Determine the (X, Y) coordinate at the center of the cell enclosing the given text.  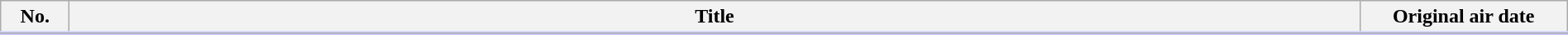
Title (715, 17)
No. (35, 17)
Original air date (1464, 17)
